Pinpoint the cell where the given text exists, returning its (x, y) midpoint coordinate. 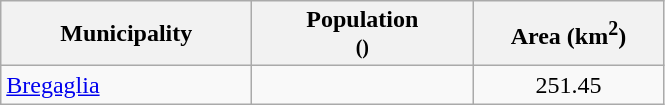
Bregaglia (126, 85)
Population () (362, 34)
Area (km2) (568, 34)
251.45 (568, 85)
Municipality (126, 34)
